Find where the given text appears and provide that cell's center as (X, Y) coordinate. 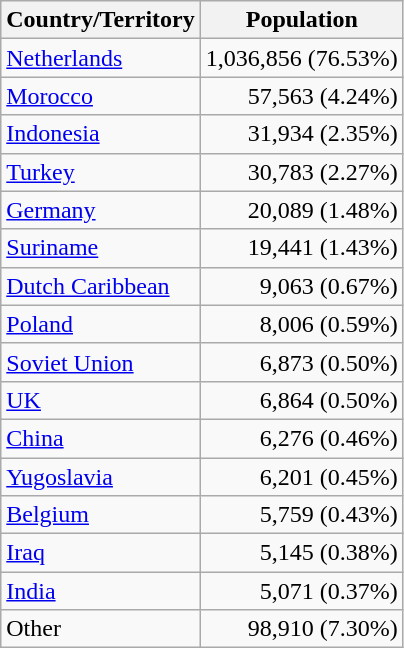
19,441 (1.43%) (302, 248)
Country/Territory (100, 20)
Turkey (100, 172)
Belgium (100, 515)
8,006 (0.59%) (302, 324)
30,783 (2.27%) (302, 172)
Indonesia (100, 134)
5,145 (0.38%) (302, 553)
Population (302, 20)
6,201 (0.45%) (302, 477)
Poland (100, 324)
5,071 (0.37%) (302, 591)
Soviet Union (100, 362)
UK (100, 400)
Germany (100, 210)
Yugoslavia (100, 477)
9,063 (0.67%) (302, 286)
5,759 (0.43%) (302, 515)
China (100, 438)
6,864 (0.50%) (302, 400)
98,910 (7.30%) (302, 629)
6,276 (0.46%) (302, 438)
Iraq (100, 553)
57,563 (4.24%) (302, 96)
6,873 (0.50%) (302, 362)
Morocco (100, 96)
Dutch Caribbean (100, 286)
India (100, 591)
Netherlands (100, 58)
31,934 (2.35%) (302, 134)
Suriname (100, 248)
Other (100, 629)
20,089 (1.48%) (302, 210)
1,036,856 (76.53%) (302, 58)
